For the text-containing cell, return its midpoint in (x, y) coordinate format. 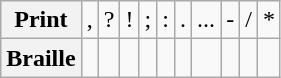
! (130, 20)
/ (249, 20)
Print (41, 20)
* (268, 20)
, (90, 20)
; (148, 20)
- (230, 20)
? (109, 20)
: (166, 20)
... (206, 20)
Braille (41, 58)
. (182, 20)
